For the text-containing cell, return its midpoint in [X, Y] coordinate format. 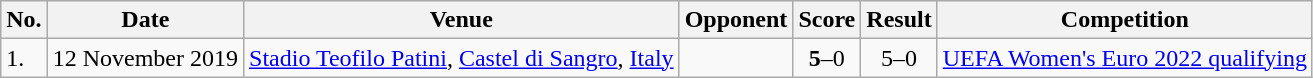
UEFA Women's Euro 2022 qualifying [1124, 58]
1. [24, 58]
12 November 2019 [145, 58]
Stadio Teofilo Patini, Castel di Sangro, Italy [462, 58]
Result [899, 20]
Competition [1124, 20]
Venue [462, 20]
Opponent [736, 20]
No. [24, 20]
Date [145, 20]
Score [827, 20]
